Identify which cell holds the provided text, then report its [x, y] central coordinate. 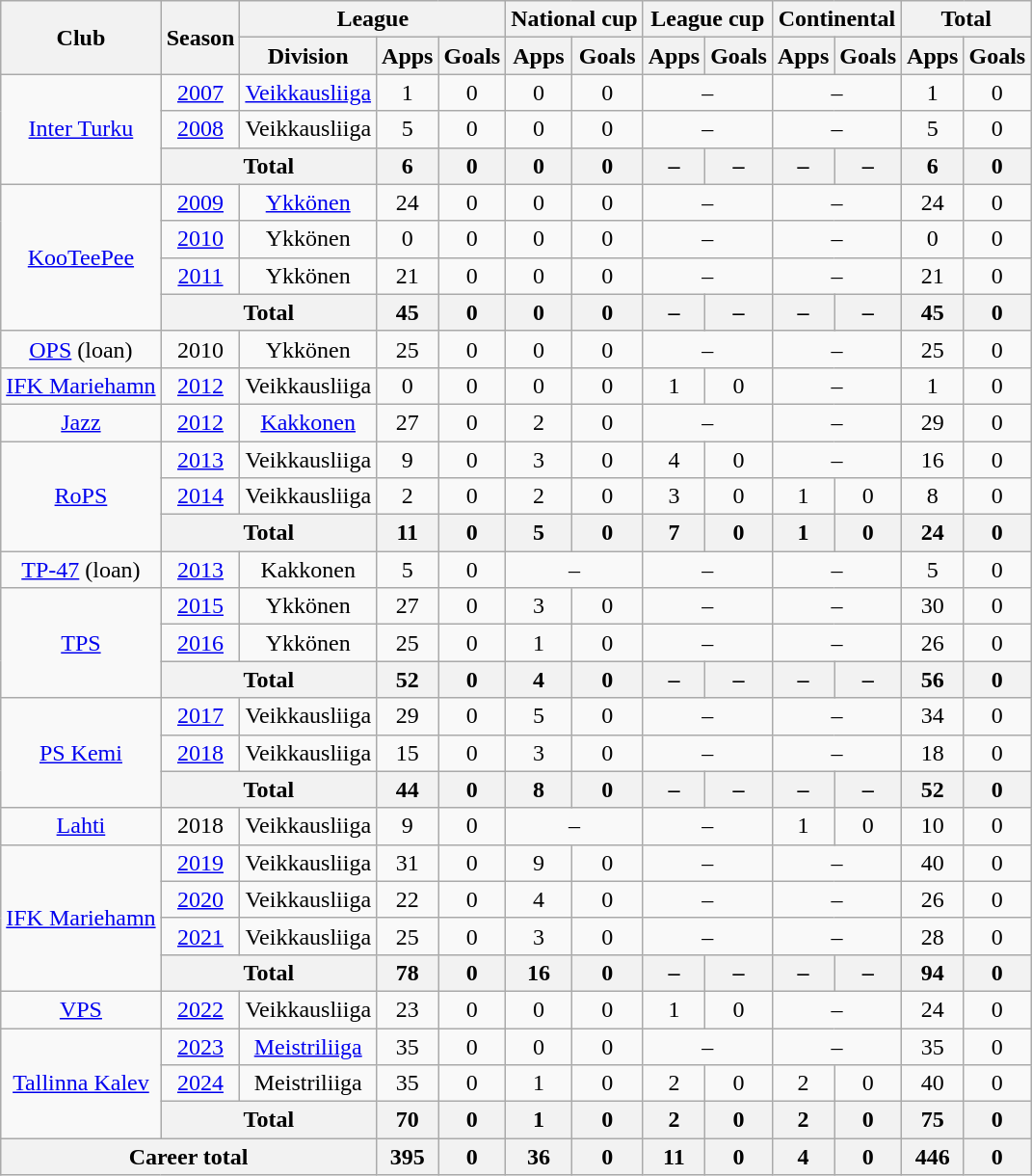
15 [408, 753]
395 [408, 1157]
Division [308, 56]
18 [933, 753]
2016 [200, 643]
PS Kemi [81, 753]
36 [539, 1157]
Career total [189, 1157]
10 [933, 826]
2022 [200, 1009]
Tallinna Kalev [81, 1082]
OPS (loan) [81, 349]
34 [933, 716]
56 [933, 680]
Jazz [81, 422]
2009 [200, 202]
75 [933, 1120]
2017 [200, 716]
RoPS [81, 496]
44 [408, 789]
Continental [836, 19]
Club [81, 38]
National cup [574, 19]
TPS [81, 643]
League [373, 19]
TP-47 (loan) [81, 570]
22 [408, 899]
2024 [200, 1083]
2015 [200, 606]
2008 [200, 129]
78 [408, 973]
70 [408, 1120]
94 [933, 973]
30 [933, 606]
7 [674, 533]
2020 [200, 899]
KooTeePee [81, 257]
2011 [200, 276]
2014 [200, 496]
2021 [200, 936]
Inter Turku [81, 129]
Season [200, 38]
League cup [707, 19]
2019 [200, 863]
23 [408, 1009]
2023 [200, 1046]
446 [933, 1157]
Lahti [81, 826]
VPS [81, 1009]
31 [408, 863]
28 [933, 936]
2007 [200, 93]
